Locate the cell with the specified text and output its [x, y] center coordinate. 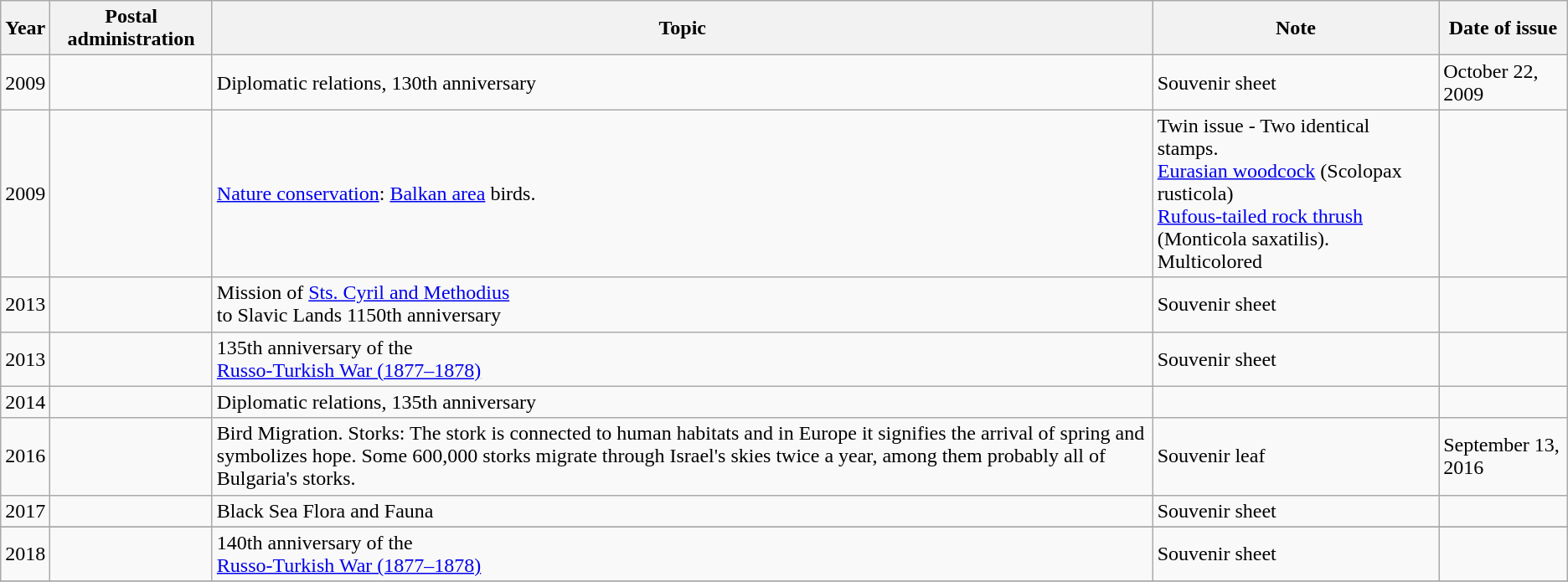
Souvenir leaf [1295, 456]
Postal administration [132, 28]
2017 [25, 511]
Diplomatic relations, 130th anniversary [682, 82]
Topic [682, 28]
2014 [25, 402]
Diplomatic relations, 135th anniversary [682, 402]
September 13, 2016 [1504, 456]
140th anniversary of theRusso-Turkish War (1877–1878) [682, 554]
Date of issue [1504, 28]
Year [25, 28]
Note [1295, 28]
Nature conservation: Balkan area birds. [682, 193]
Mission of Sts. Cyril and Methodiusto Slavic Lands 1150th anniversary [682, 305]
135th anniversary of theRusso-Turkish War (1877–1878) [682, 358]
2018 [25, 554]
October 22, 2009 [1504, 82]
Twin issue - Two identical stamps.Eurasian woodcock (Scolopax rusticola)Rufous-tailed rock thrush (Monticola saxatilis). Multicolored [1295, 193]
Black Sea Flora and Fauna [682, 511]
2016 [25, 456]
